Provide the [x, y] coordinate of the cell's center where the given text is located.  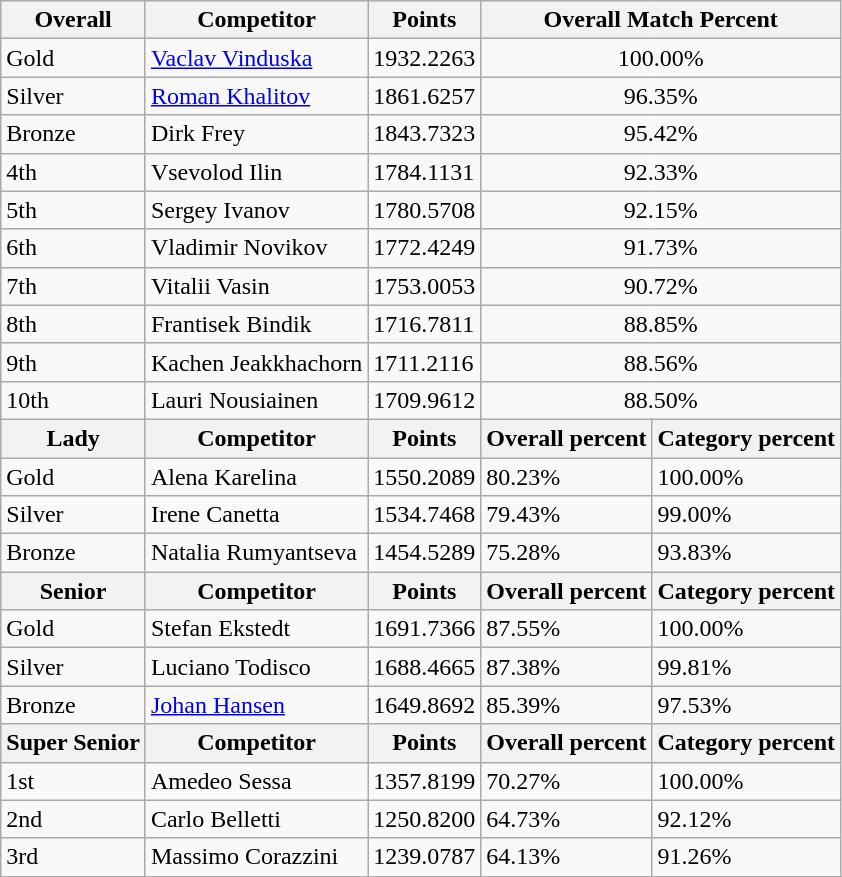
88.85% [661, 324]
1772.4249 [424, 248]
Johan Hansen [256, 705]
85.39% [566, 705]
91.73% [661, 248]
Alena Karelina [256, 477]
96.35% [661, 96]
1861.6257 [424, 96]
Vladimir Novikov [256, 248]
Overall Match Percent [661, 20]
70.27% [566, 781]
92.33% [661, 172]
95.42% [661, 134]
1932.2263 [424, 58]
92.15% [661, 210]
Frantisek Bindik [256, 324]
Super Senior [74, 743]
99.00% [746, 515]
Dirk Frey [256, 134]
5th [74, 210]
79.43% [566, 515]
80.23% [566, 477]
Vitalii Vasin [256, 286]
1688.4665 [424, 667]
1709.9612 [424, 400]
1753.0053 [424, 286]
1550.2089 [424, 477]
1st [74, 781]
3rd [74, 857]
Vaclav Vinduska [256, 58]
91.26% [746, 857]
Carlo Belletti [256, 819]
Stefan Ekstedt [256, 629]
1843.7323 [424, 134]
Vsevolod Ilin [256, 172]
2nd [74, 819]
Lauri Nousiainen [256, 400]
90.72% [661, 286]
87.38% [566, 667]
Sergey Ivanov [256, 210]
1534.7468 [424, 515]
75.28% [566, 553]
Overall [74, 20]
Amedeo Sessa [256, 781]
1691.7366 [424, 629]
Kachen Jeakkhachorn [256, 362]
1711.2116 [424, 362]
1357.8199 [424, 781]
1649.8692 [424, 705]
1454.5289 [424, 553]
Luciano Todisco [256, 667]
97.53% [746, 705]
9th [74, 362]
88.56% [661, 362]
Lady [74, 438]
88.50% [661, 400]
1239.0787 [424, 857]
1716.7811 [424, 324]
Irene Canetta [256, 515]
6th [74, 248]
1250.8200 [424, 819]
10th [74, 400]
64.73% [566, 819]
Massimo Corazzini [256, 857]
93.83% [746, 553]
1784.1131 [424, 172]
Roman Khalitov [256, 96]
7th [74, 286]
99.81% [746, 667]
Natalia Rumyantseva [256, 553]
8th [74, 324]
4th [74, 172]
87.55% [566, 629]
1780.5708 [424, 210]
Senior [74, 591]
64.13% [566, 857]
92.12% [746, 819]
